Capture the cell that displays the provided text and extract its [X, Y] central coordinate. 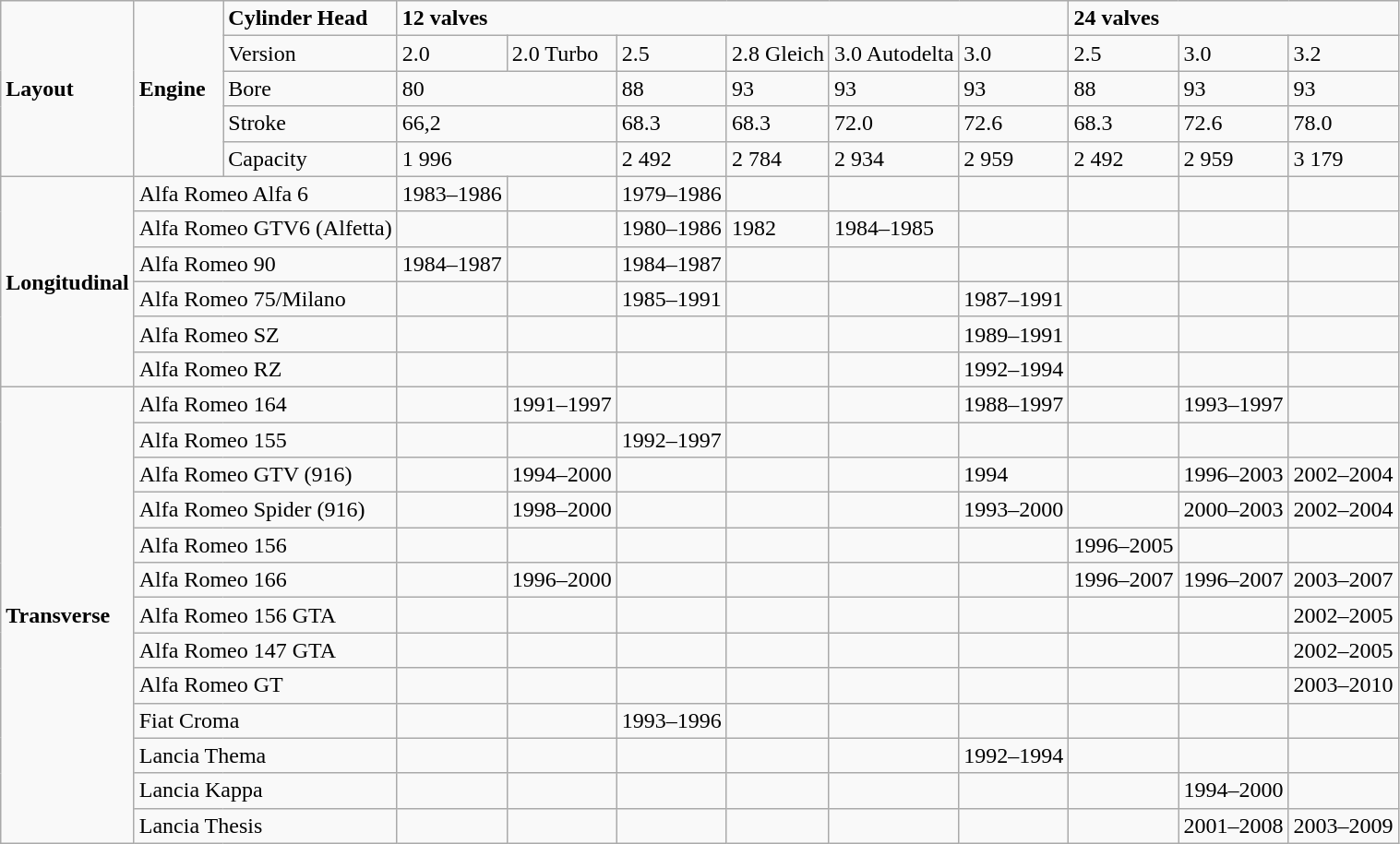
Version [310, 53]
2.8 Gleich [777, 53]
Layout [67, 89]
1 996 [507, 159]
1996–2003 [1233, 475]
3.2 [1344, 53]
2003–2007 [1344, 580]
1982 [777, 229]
12 valves [733, 18]
Lancia Thesis [266, 826]
3 179 [1344, 159]
80 [507, 89]
Stroke [310, 124]
Lancia Kappa [266, 791]
1979–1986 [672, 194]
78.0 [1344, 124]
1984–1985 [893, 229]
Alfa Romeo GTV (916) [266, 475]
Alfa Romeo 90 [266, 264]
Alfa Romeo 156 [266, 545]
1983–1986 [452, 194]
1996–2005 [1124, 545]
Bore [310, 89]
Alfa Romeo 147 GTA [266, 650]
2000–2003 [1233, 510]
Alfa Romeo 166 [266, 580]
Longitudinal [67, 281]
2 784 [777, 159]
1993–1996 [672, 720]
1998–2000 [561, 510]
3.0 Autodelta [893, 53]
1989–1991 [1013, 334]
24 valves [1233, 18]
1980–1986 [672, 229]
1993–2000 [1013, 510]
Capacity [310, 159]
Engine [179, 89]
72.0 [893, 124]
1993–1997 [1233, 404]
Alfa Romeo GT [266, 685]
Transverse [67, 614]
Alfa Romeo 156 GTA [266, 615]
1985–1991 [672, 299]
1991–1997 [561, 404]
2.0 [452, 53]
2.0 Turbo [561, 53]
Alfa Romeo 155 [266, 440]
Alfa Romeo SZ [266, 334]
Lancia Thema [266, 755]
Cylinder Head [310, 18]
Alfa Romeo RZ [266, 369]
1996–2000 [561, 580]
66,2 [507, 124]
2003–2010 [1344, 685]
1987–1991 [1013, 299]
Alfa Romeo 75/Milano [266, 299]
Alfa Romeo Alfa 6 [266, 194]
2003–2009 [1344, 826]
2 934 [893, 159]
2001–2008 [1233, 826]
1988–1997 [1013, 404]
Alfa Romeo 164 [266, 404]
1992–1997 [672, 440]
1994 [1013, 475]
Fiat Croma [266, 720]
Alfa Romeo GTV6 (Alfetta) [266, 229]
Alfa Romeo Spider (916) [266, 510]
